Search for the cell housing the specified text and yield its [x, y] center coordinate. 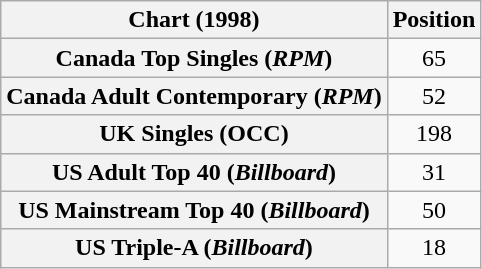
31 [434, 172]
50 [434, 210]
UK Singles (OCC) [194, 134]
Canada Top Singles (RPM) [194, 58]
Canada Adult Contemporary (RPM) [194, 96]
52 [434, 96]
Position [434, 20]
Chart (1998) [194, 20]
US Mainstream Top 40 (Billboard) [194, 210]
US Adult Top 40 (Billboard) [194, 172]
198 [434, 134]
US Triple-A (Billboard) [194, 248]
18 [434, 248]
65 [434, 58]
